Find where the given text appears and provide that cell's center as (x, y) coordinate. 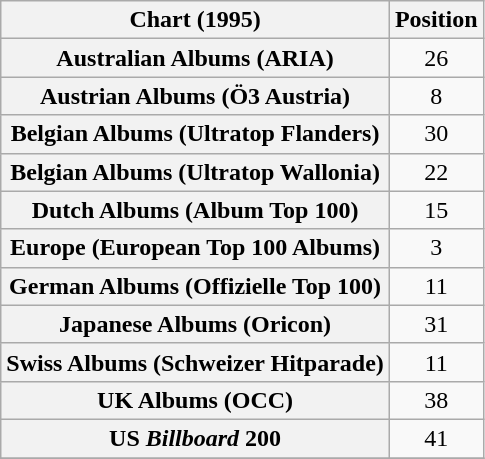
Australian Albums (ARIA) (196, 58)
US Billboard 200 (196, 438)
Japanese Albums (Oricon) (196, 324)
26 (436, 58)
Austrian Albums (Ö3 Austria) (196, 96)
Chart (1995) (196, 20)
Belgian Albums (Ultratop Wallonia) (196, 172)
Europe (European Top 100 Albums) (196, 248)
3 (436, 248)
31 (436, 324)
German Albums (Offizielle Top 100) (196, 286)
41 (436, 438)
Position (436, 20)
30 (436, 134)
22 (436, 172)
UK Albums (OCC) (196, 400)
Swiss Albums (Schweizer Hitparade) (196, 362)
Dutch Albums (Album Top 100) (196, 210)
8 (436, 96)
15 (436, 210)
38 (436, 400)
Belgian Albums (Ultratop Flanders) (196, 134)
